Detect which cell encompasses the target text, then output its (X, Y) center coordinate. 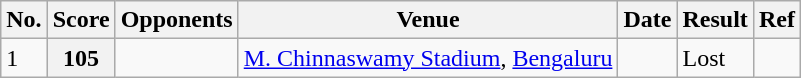
105 (81, 58)
Opponents (176, 20)
Venue (428, 20)
M. Chinnaswamy Stadium, Bengaluru (428, 58)
No. (24, 20)
Result (715, 20)
Ref (776, 20)
Lost (715, 58)
1 (24, 58)
Score (81, 20)
Date (648, 20)
